Detect which cell encompasses the target text, then output its (X, Y) center coordinate. 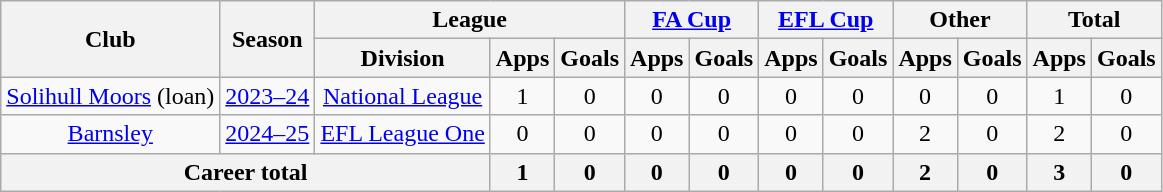
EFL League One (402, 134)
FA Cup (692, 20)
Division (402, 58)
2024–25 (268, 134)
Total (1094, 20)
National League (402, 96)
3 (1059, 172)
2023–24 (268, 96)
Club (110, 39)
Solihull Moors (loan) (110, 96)
League (470, 20)
Other (960, 20)
Career total (246, 172)
Barnsley (110, 134)
Season (268, 39)
EFL Cup (826, 20)
